Return the (X, Y) coordinate for the center point of the cell that contains the specified text.  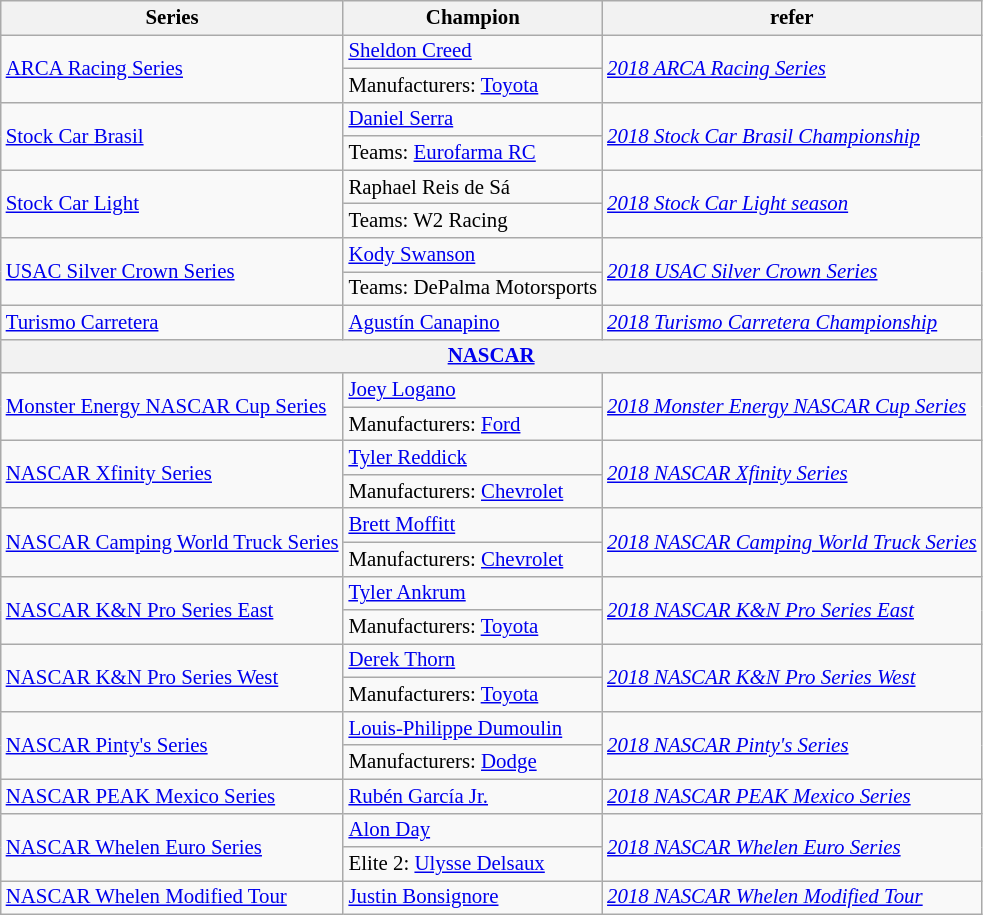
Raphael Reis de Sá (472, 187)
2018 NASCAR Pinty's Series (792, 745)
Rubén García Jr. (472, 796)
Turismo Carretera (172, 322)
NASCAR Pinty's Series (172, 745)
2018 NASCAR Camping World Truck Series (792, 542)
NASCAR (492, 356)
USAC Silver Crown Series (172, 272)
2018 Turismo Carretera Championship (792, 322)
2018 Stock Car Brasil Championship (792, 136)
Stock Car Brasil (172, 136)
NASCAR Whelen Modified Tour (172, 898)
NASCAR K&N Pro Series East (172, 610)
Series (172, 18)
Manufacturers: Ford (472, 424)
Joey Logano (472, 390)
2018 NASCAR Whelen Modified Tour (792, 898)
ARCA Racing Series (172, 68)
2018 Stock Car Light season (792, 204)
Alon Day (472, 830)
Brett Moffitt (472, 525)
Teams: DePalma Motorsports (472, 288)
Derek Thorn (472, 661)
2018 NASCAR Whelen Euro Series (792, 847)
2018 NASCAR PEAK Mexico Series (792, 796)
Teams: W2 Racing (472, 221)
NASCAR Xfinity Series (172, 475)
Teams: Eurofarma RC (472, 153)
2018 ARCA Racing Series (792, 68)
NASCAR K&N Pro Series West (172, 678)
Tyler Ankrum (472, 593)
2018 USAC Silver Crown Series (792, 272)
Daniel Serra (472, 119)
Tyler Reddick (472, 458)
NASCAR Camping World Truck Series (172, 542)
2018 NASCAR K&N Pro Series West (792, 678)
Louis-Philippe Dumoulin (472, 728)
NASCAR Whelen Euro Series (172, 847)
Sheldon Creed (472, 51)
2018 Monster Energy NASCAR Cup Series (792, 407)
Champion (472, 18)
Kody Swanson (472, 255)
Elite 2: Ulysse Delsaux (472, 864)
Justin Bonsignore (472, 898)
Monster Energy NASCAR Cup Series (172, 407)
Manufacturers: Dodge (472, 762)
refer (792, 18)
Stock Car Light (172, 204)
2018 NASCAR Xfinity Series (792, 475)
2018 NASCAR K&N Pro Series East (792, 610)
Agustín Canapino (472, 322)
NASCAR PEAK Mexico Series (172, 796)
